Return the (X, Y) coordinate for the center point of the cell that contains the specified text.  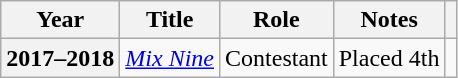
Mix Nine (170, 58)
Notes (389, 20)
Title (170, 20)
Role (277, 20)
2017–2018 (60, 58)
Placed 4th (389, 58)
Year (60, 20)
Contestant (277, 58)
